Scan for the cell matching the given text and deliver its (X, Y) coordinate at center. 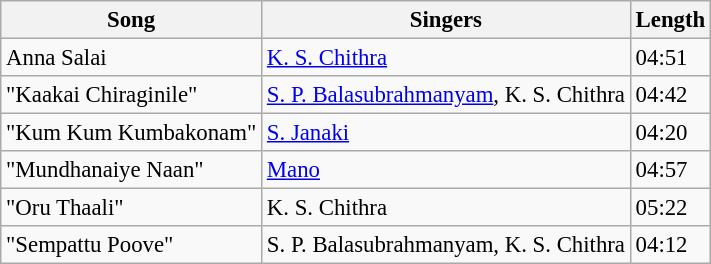
Anna Salai (132, 58)
"Kaakai Chiraginile" (132, 95)
04:57 (670, 170)
"Mundhanaiye Naan" (132, 170)
Length (670, 20)
"Sempattu Poove" (132, 245)
04:42 (670, 95)
05:22 (670, 208)
04:51 (670, 58)
S. Janaki (446, 133)
"Oru Thaali" (132, 208)
Singers (446, 20)
"Kum Kum Kumbakonam" (132, 133)
04:12 (670, 245)
Mano (446, 170)
Song (132, 20)
04:20 (670, 133)
